Search for the cell housing the specified text and yield its [x, y] center coordinate. 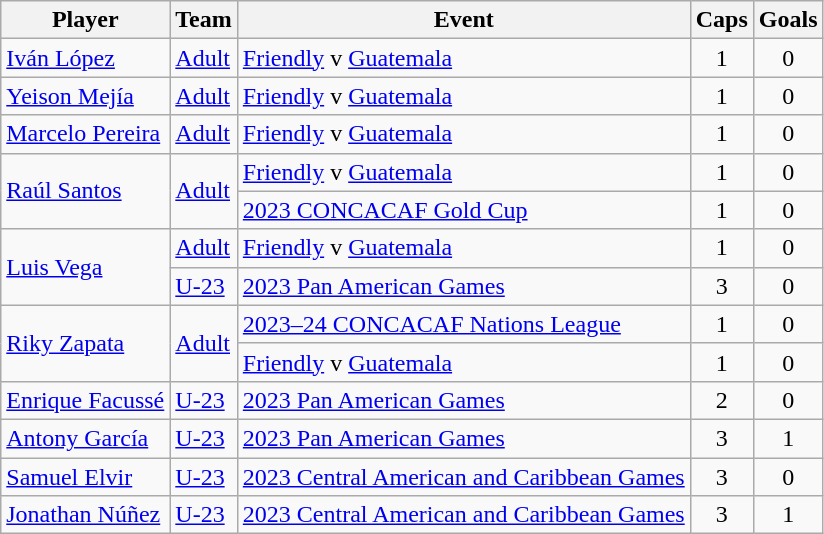
Player [86, 20]
Team [204, 20]
Enrique Facussé [86, 400]
Iván López [86, 58]
Event [464, 20]
Samuel Elvir [86, 477]
Luis Vega [86, 267]
Caps [722, 20]
2 [722, 400]
Marcelo Pereira [86, 134]
Antony García [86, 438]
Goals [788, 20]
2023 CONCACAF Gold Cup [464, 210]
Yeison Mejía [86, 96]
Raúl Santos [86, 191]
Jonathan Núñez [86, 515]
Riky Zapata [86, 343]
2023–24 CONCACAF Nations League [464, 324]
